Provide the (X, Y) coordinate of the cell's center where the given text is located.  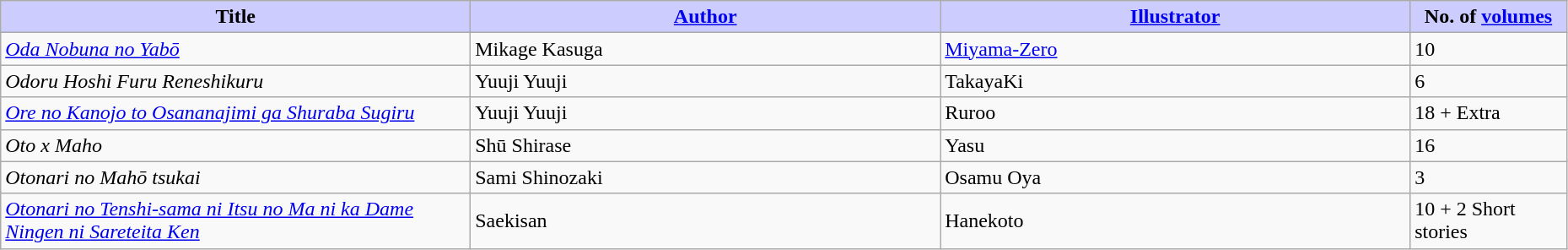
Illustrator (1176, 17)
Yasu (1176, 145)
18 + Extra (1489, 113)
Osamu Oya (1176, 177)
3 (1489, 177)
No. of volumes (1489, 17)
Otonari no Mahō tsukai (236, 177)
Otonari no Tenshi-sama ni Itsu no Ma ni ka Dame Ningen ni Sareteita Ken (236, 221)
6 (1489, 81)
Saekisan (705, 221)
Oda Nobuna no Yabō (236, 49)
Oto x Maho (236, 145)
10 + 2 Short stories (1489, 221)
Odoru Hoshi Furu Reneshikuru (236, 81)
Author (705, 17)
Hanekoto (1176, 221)
Sami Shinozaki (705, 177)
Ore no Kanojo to Osananajimi ga Shuraba Sugiru (236, 113)
Ruroo (1176, 113)
Mikage Kasuga (705, 49)
10 (1489, 49)
Shū Shirase (705, 145)
TakayaKi (1176, 81)
16 (1489, 145)
Title (236, 17)
Miyama-Zero (1176, 49)
